Find where the given text appears and provide that cell's center as (X, Y) coordinate. 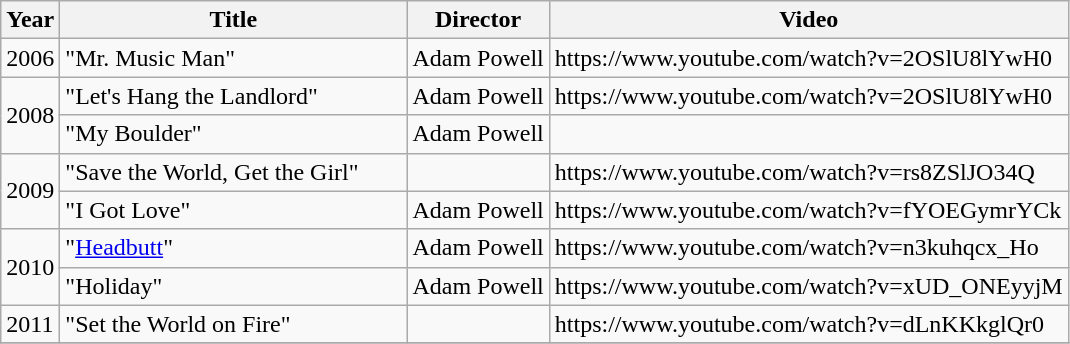
"Mr. Music Man" (234, 58)
"Set the World on Fire" (234, 324)
2009 (30, 191)
"Holiday" (234, 286)
"My Boulder" (234, 134)
Director (478, 20)
"Let's Hang the Landlord" (234, 96)
https://www.youtube.com/watch?v=dLnKKkglQr0 (808, 324)
Video (808, 20)
"I Got Love" (234, 210)
https://www.youtube.com/watch?v=fYOEGymrYCk (808, 210)
"Headbutt" (234, 248)
2011 (30, 324)
https://www.youtube.com/watch?v=xUD_ONEyyjM (808, 286)
Title (234, 20)
https://www.youtube.com/watch?v=n3kuhqcx_Ho (808, 248)
2008 (30, 115)
https://www.youtube.com/watch?v=rs8ZSlJO34Q (808, 172)
2010 (30, 267)
"Save the World, Get the Girl" (234, 172)
Year (30, 20)
2006 (30, 58)
